Capture the cell that displays the provided text and extract its (X, Y) central coordinate. 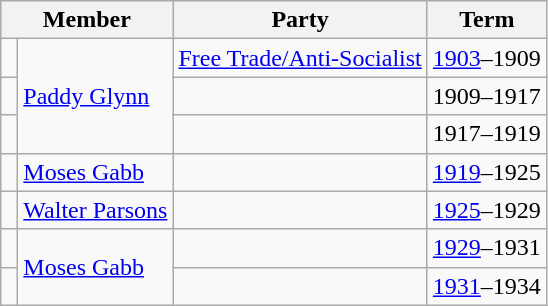
1925–1929 (486, 210)
Free Trade/Anti-Socialist (300, 58)
Party (300, 20)
Member (87, 20)
1917–1919 (486, 134)
Walter Parsons (96, 210)
1931–1934 (486, 286)
1919–1925 (486, 172)
1909–1917 (486, 96)
Paddy Glynn (96, 96)
Term (486, 20)
1903–1909 (486, 58)
1929–1931 (486, 248)
